Provide the (X, Y) coordinate of the cell's center where the given text is located.  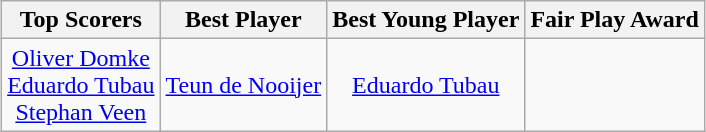
Best Player (244, 20)
Best Young Player (426, 20)
Fair Play Award (615, 20)
Oliver Domke Eduardo Tubau Stephan Veen (81, 85)
Top Scorers (81, 20)
Eduardo Tubau (426, 85)
Teun de Nooijer (244, 85)
